Provide the [x, y] coordinate of the cell's center where the given text is located.  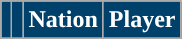
Player [142, 20]
Nation [63, 20]
